Scan for the cell matching the given text and deliver its (X, Y) coordinate at center. 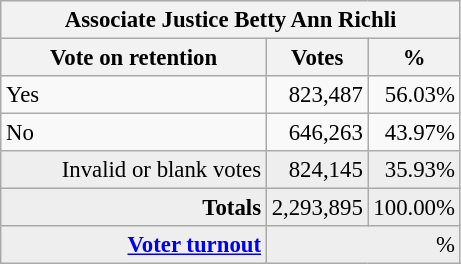
Votes (317, 58)
646,263 (317, 133)
56.03% (414, 95)
824,145 (317, 170)
2,293,895 (317, 208)
No (134, 133)
35.93% (414, 170)
100.00% (414, 208)
Yes (134, 95)
Vote on retention (134, 58)
Associate Justice Betty Ann Richli (231, 20)
Totals (134, 208)
43.97% (414, 133)
Voter turnout (134, 245)
Invalid or blank votes (134, 170)
823,487 (317, 95)
